Provide the [x, y] coordinate of the cell's center where the given text is located.  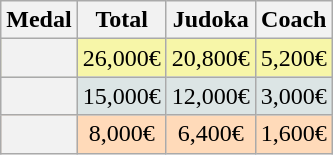
Judoka [210, 20]
15,000€ [122, 96]
26,000€ [122, 58]
Total [122, 20]
3,000€ [294, 96]
Medal [39, 20]
5,200€ [294, 58]
8,000€ [122, 134]
6,400€ [210, 134]
12,000€ [210, 96]
20,800€ [210, 58]
1,600€ [294, 134]
Coach [294, 20]
